Determine the (x, y) coordinate at the center of the cell enclosing the given text.  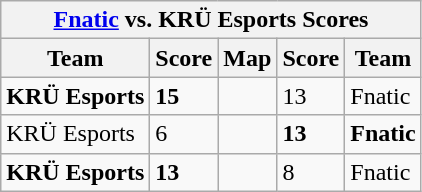
6 (184, 134)
Map (248, 58)
15 (184, 96)
Fnatic vs. KRÜ Esports Scores (211, 20)
8 (311, 172)
